Identify which cell holds the provided text, then report its [x, y] central coordinate. 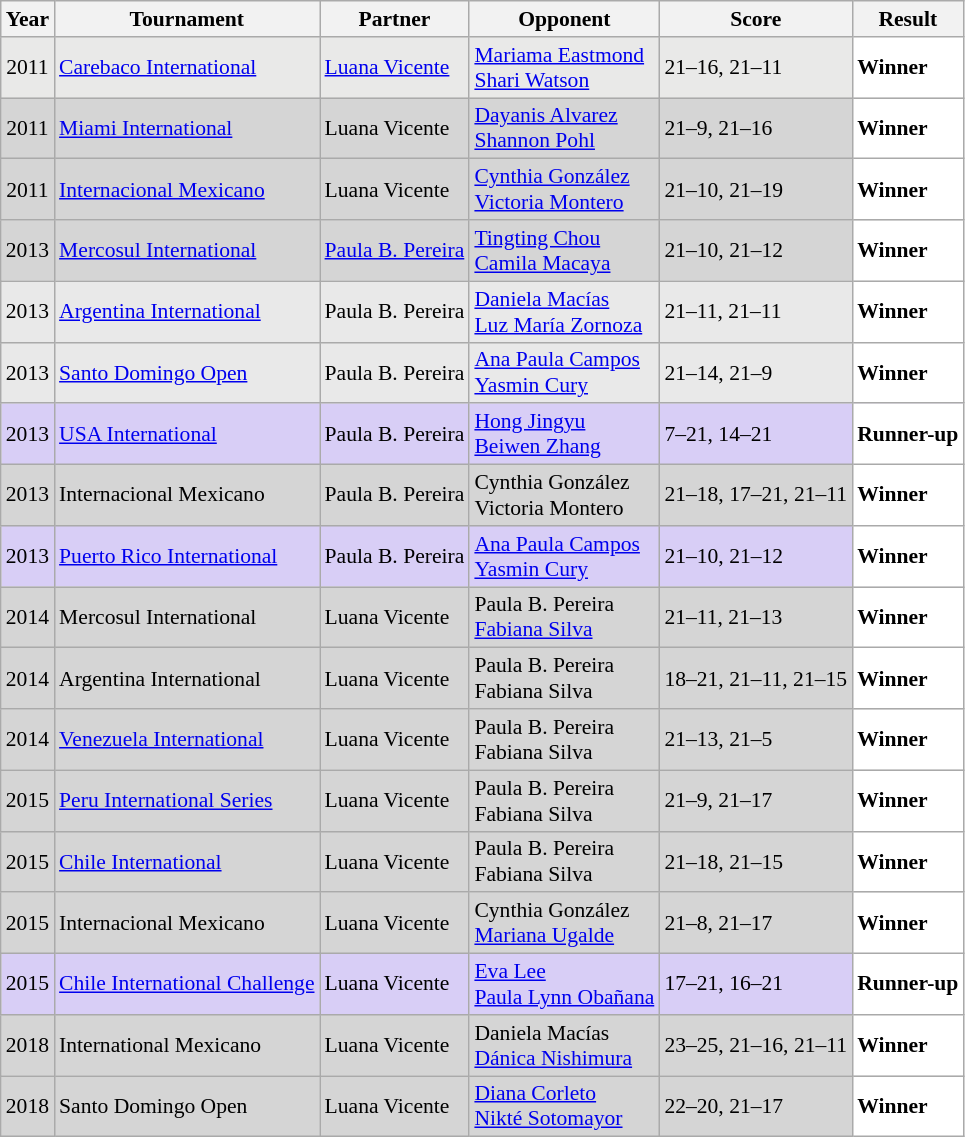
Partner [395, 19]
Chile International Challenge [187, 984]
Cynthia González Mariana Ugalde [564, 924]
21–11, 21–11 [756, 312]
21–9, 21–16 [756, 128]
Hong Jingyu Beiwen Zhang [564, 434]
Puerto Rico International [187, 556]
Score [756, 19]
17–21, 16–21 [756, 984]
23–25, 21–16, 21–11 [756, 1046]
7–21, 14–21 [756, 434]
Daniela Macías Luz María Zornoza [564, 312]
Daniela Macías Dánica Nishimura [564, 1046]
Diana Corleto Nikté Sotomayor [564, 1106]
21–10, 21–19 [756, 190]
Peru International Series [187, 800]
22–20, 21–17 [756, 1106]
Venezuela International [187, 740]
21–11, 21–13 [756, 618]
21–8, 21–17 [756, 924]
21–13, 21–5 [756, 740]
Dayanis Alvarez Shannon Pohl [564, 128]
Result [908, 19]
Tingting Chou Camila Macaya [564, 250]
USA International [187, 434]
Miami International [187, 128]
21–18, 17–21, 21–11 [756, 496]
Carebaco International [187, 68]
Chile International [187, 862]
21–9, 21–17 [756, 800]
Tournament [187, 19]
International Mexicano [187, 1046]
21–14, 21–9 [756, 372]
Mariama Eastmond Shari Watson [564, 68]
21–16, 21–11 [756, 68]
Opponent [564, 19]
Year [28, 19]
18–21, 21–11, 21–15 [756, 678]
21–18, 21–15 [756, 862]
Eva Lee Paula Lynn Obañana [564, 984]
